Identify which cell holds the provided text, then report its (x, y) central coordinate. 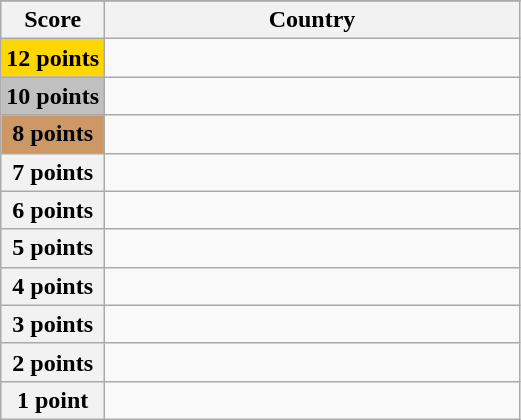
1 point (53, 400)
4 points (53, 286)
10 points (53, 96)
7 points (53, 172)
Country (312, 20)
12 points (53, 58)
2 points (53, 362)
6 points (53, 210)
5 points (53, 248)
Score (53, 20)
8 points (53, 134)
3 points (53, 324)
